Identify which cell holds the provided text, then report its [x, y] central coordinate. 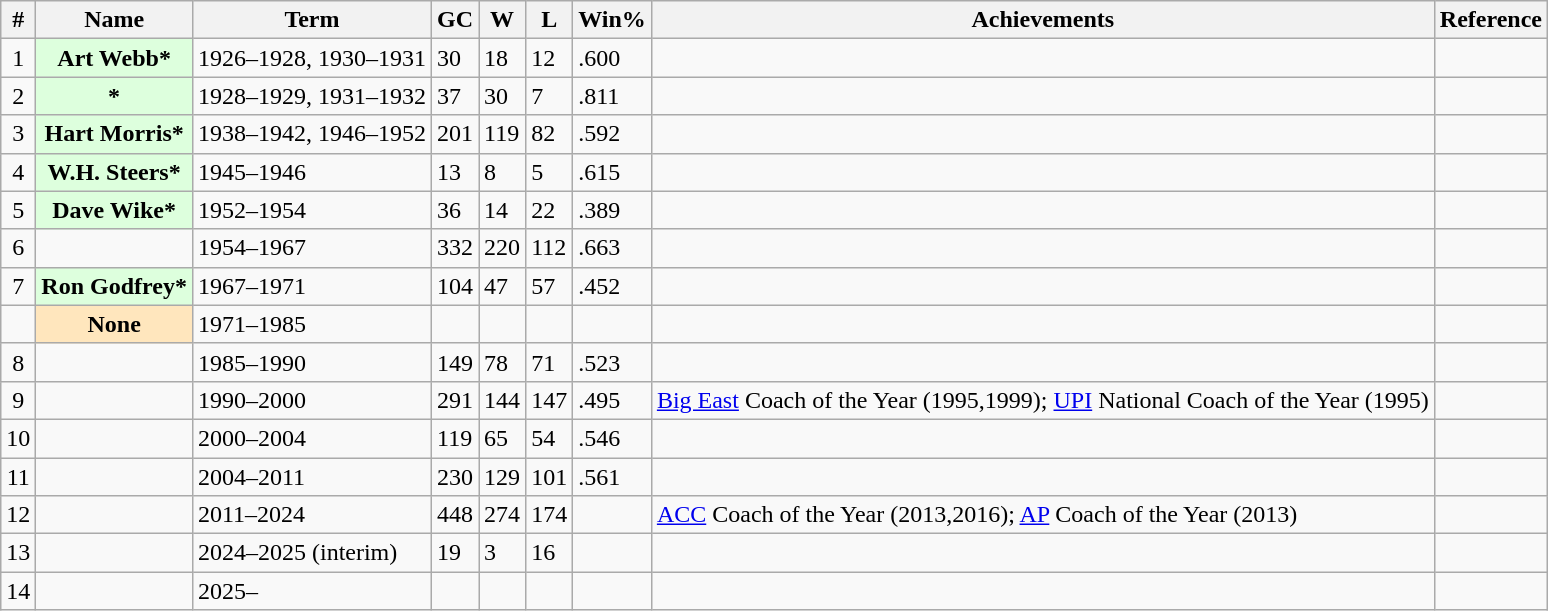
2025– [312, 591]
Ron Godfrey* [114, 286]
2024–2025 (interim) [312, 553]
.546 [612, 438]
37 [456, 96]
6 [18, 248]
448 [456, 515]
1945–1946 [312, 172]
36 [456, 210]
65 [502, 438]
Achievements [1042, 20]
.389 [612, 210]
Reference [1490, 20]
291 [456, 400]
1990–2000 [312, 400]
2004–2011 [312, 477]
10 [18, 438]
1938–1942, 1946–1952 [312, 134]
Big East Coach of the Year (1995,1999); UPI National Coach of the Year (1995) [1042, 400]
Dave Wike* [114, 210]
112 [550, 248]
332 [456, 248]
230 [456, 477]
None [114, 324]
Win% [612, 20]
.495 [612, 400]
101 [550, 477]
2011–2024 [312, 515]
Term [312, 20]
.615 [612, 172]
54 [550, 438]
.592 [612, 134]
16 [550, 553]
220 [502, 248]
L [550, 20]
147 [550, 400]
47 [502, 286]
22 [550, 210]
78 [502, 362]
129 [502, 477]
.452 [612, 286]
18 [502, 58]
Art Webb* [114, 58]
201 [456, 134]
* [114, 96]
.811 [612, 96]
.561 [612, 477]
71 [550, 362]
1954–1967 [312, 248]
.600 [612, 58]
1967–1971 [312, 286]
.523 [612, 362]
149 [456, 362]
57 [550, 286]
Name [114, 20]
Hart Morris* [114, 134]
9 [18, 400]
1971–1985 [312, 324]
1952–1954 [312, 210]
1985–1990 [312, 362]
W [502, 20]
2000–2004 [312, 438]
1928–1929, 1931–1932 [312, 96]
11 [18, 477]
4 [18, 172]
19 [456, 553]
2 [18, 96]
GC [456, 20]
104 [456, 286]
1926–1928, 1930–1931 [312, 58]
82 [550, 134]
274 [502, 515]
ACC Coach of the Year (2013,2016); AP Coach of the Year (2013) [1042, 515]
# [18, 20]
144 [502, 400]
174 [550, 515]
W.H. Steers* [114, 172]
1 [18, 58]
.663 [612, 248]
